Locate the cell with the specified text and output its [x, y] center coordinate. 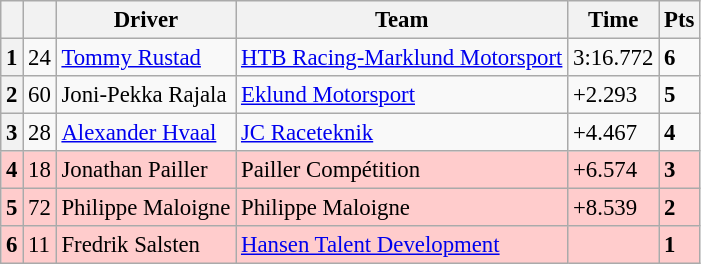
Jonathan Pailler [146, 170]
Driver [146, 20]
72 [40, 208]
Eklund Motorsport [402, 95]
Pailler Compétition [402, 170]
JC Raceteknik [402, 133]
+4.467 [614, 133]
Tommy Rustad [146, 58]
3:16.772 [614, 58]
+8.539 [614, 208]
Fredrik Salsten [146, 245]
24 [40, 58]
HTB Racing-Marklund Motorsport [402, 58]
18 [40, 170]
28 [40, 133]
Alexander Hvaal [146, 133]
11 [40, 245]
Time [614, 20]
Pts [680, 20]
60 [40, 95]
+2.293 [614, 95]
Hansen Talent Development [402, 245]
Joni-Pekka Rajala [146, 95]
Team [402, 20]
+6.574 [614, 170]
